Extract the (X, Y) coordinate from the center of the cell holding the provided text.  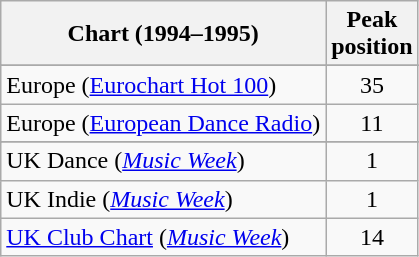
UK Club Chart (Music Week) (164, 237)
14 (372, 237)
11 (372, 123)
Peakposition (372, 34)
Europe (European Dance Radio) (164, 123)
35 (372, 85)
UK Indie (Music Week) (164, 199)
Chart (1994–1995) (164, 34)
Europe (Eurochart Hot 100) (164, 85)
UK Dance (Music Week) (164, 161)
